For the text-containing cell, return its midpoint in [x, y] coordinate format. 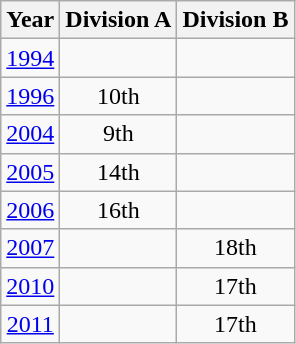
1996 [30, 96]
2011 [30, 324]
18th [236, 248]
Year [30, 20]
14th [118, 172]
9th [118, 134]
Division A [118, 20]
1994 [30, 58]
Division B [236, 20]
2006 [30, 210]
10th [118, 96]
2004 [30, 134]
2007 [30, 248]
2010 [30, 286]
2005 [30, 172]
16th [118, 210]
